From the cell containing the given text, extract its center point as [x, y] coordinate. 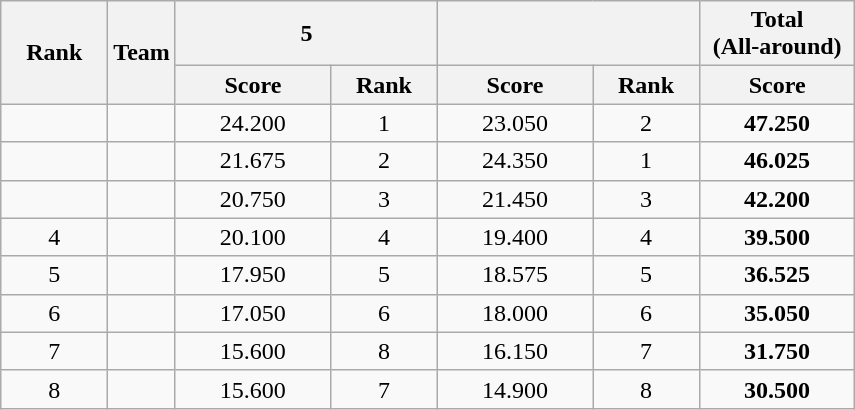
36.525 [778, 275]
19.400 [514, 237]
23.050 [514, 123]
17.050 [252, 313]
46.025 [778, 161]
39.500 [778, 237]
47.250 [778, 123]
16.150 [514, 351]
20.750 [252, 199]
Total(All-around) [778, 34]
21.450 [514, 199]
31.750 [778, 351]
14.900 [514, 389]
18.000 [514, 313]
Team [142, 52]
30.500 [778, 389]
20.100 [252, 237]
35.050 [778, 313]
24.350 [514, 161]
24.200 [252, 123]
17.950 [252, 275]
42.200 [778, 199]
21.675 [252, 161]
18.575 [514, 275]
